Output the (x, y) coordinate of the center of the cell containing the given text.  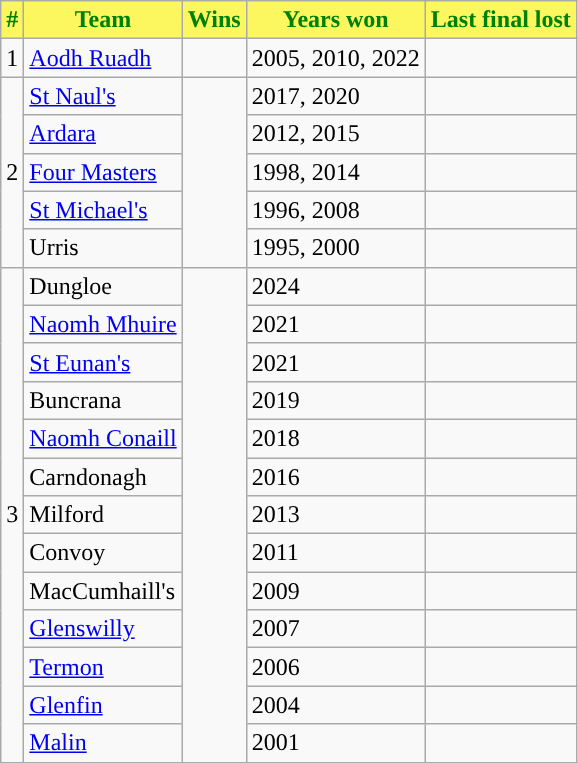
2017, 2020 (336, 96)
Malin (103, 743)
Buncrana (103, 400)
Glenfin (103, 705)
Aodh Ruadh (103, 58)
2001 (336, 743)
Convoy (103, 553)
Urris (103, 248)
3 (12, 514)
Ardara (103, 134)
St Eunan's (103, 362)
St Naul's (103, 96)
2004 (336, 705)
2005, 2010, 2022 (336, 58)
1998, 2014 (336, 172)
2019 (336, 400)
St Michael's (103, 210)
2011 (336, 553)
Wins (214, 20)
Naomh Conaill (103, 438)
Team (103, 20)
Last final lost (500, 20)
MacCumhaill's (103, 591)
2007 (336, 629)
2009 (336, 591)
2012, 2015 (336, 134)
2013 (336, 515)
Termon (103, 667)
# (12, 20)
Four Masters (103, 172)
Milford (103, 515)
Carndonagh (103, 477)
1996, 2008 (336, 210)
2006 (336, 667)
Glenswilly (103, 629)
2016 (336, 477)
Years won (336, 20)
2024 (336, 286)
Dungloe (103, 286)
1995, 2000 (336, 248)
Naomh Mhuire (103, 324)
2 (12, 172)
1 (12, 58)
2018 (336, 438)
